Determine the [X, Y] coordinate at the center of the cell enclosing the given text.  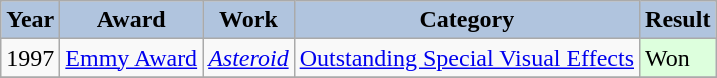
Asteroid [249, 58]
Award [132, 20]
Result [678, 20]
1997 [30, 58]
Emmy Award [132, 58]
Year [30, 20]
Outstanding Special Visual Effects [466, 58]
Category [466, 20]
Work [249, 20]
Won [678, 58]
